From the cell containing the given text, extract its center point as [X, Y] coordinate. 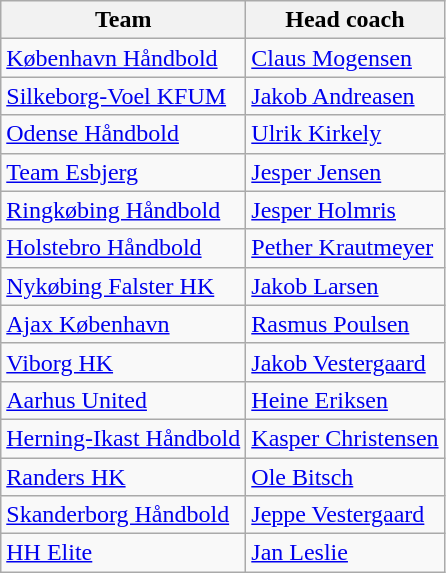
Team [124, 20]
Holstebro Håndbold [124, 248]
Jan Leslie [345, 553]
Silkeborg-Voel KFUM [124, 96]
Skanderborg Håndbold [124, 515]
Randers HK [124, 477]
Ole Bitsch [345, 477]
Jesper Jensen [345, 172]
Team Esbjerg [124, 172]
Jakob Larsen [345, 286]
København Håndbold [124, 58]
Heine Eriksen [345, 400]
Pether Krautmeyer [345, 248]
Aarhus United [124, 400]
Claus Mogensen [345, 58]
Jakob Andreasen [345, 96]
Rasmus Poulsen [345, 324]
Ajax København [124, 324]
Herning-Ikast Håndbold [124, 438]
Ringkøbing Håndbold [124, 210]
Jeppe Vestergaard [345, 515]
Nykøbing Falster HK [124, 286]
Jakob Vestergaard [345, 362]
Head coach [345, 20]
Kasper Christensen [345, 438]
Viborg HK [124, 362]
Odense Håndbold [124, 134]
Jesper Holmris [345, 210]
Ulrik Kirkely [345, 134]
HH Elite [124, 553]
